Pinpoint the cell where the given text exists, returning its (X, Y) midpoint coordinate. 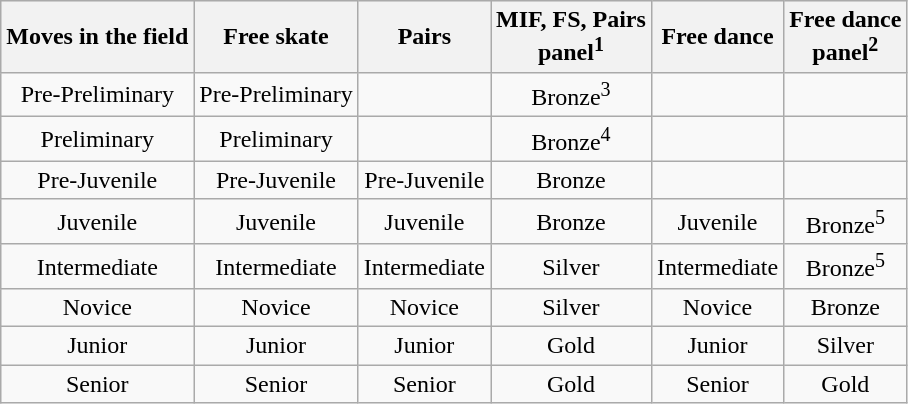
Free dance (717, 37)
Bronze3 (570, 94)
Moves in the field (98, 37)
MIF, FS, Pairspanel1 (570, 37)
Pairs (424, 37)
Bronze4 (570, 140)
Free skate (276, 37)
Free dancepanel2 (846, 37)
